Pinpoint the cell where the given text exists, returning its [X, Y] midpoint coordinate. 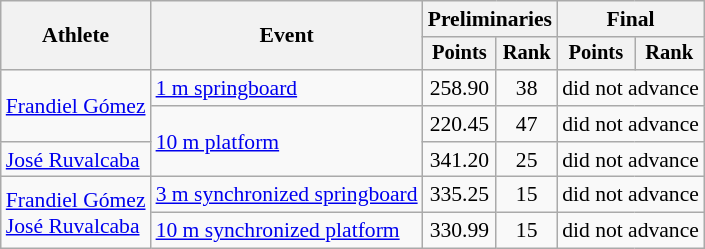
Preliminaries [490, 19]
258.90 [460, 88]
10 m synchronized platform [287, 231]
335.25 [460, 195]
341.20 [460, 160]
25 [526, 160]
3 m synchronized springboard [287, 195]
330.99 [460, 231]
38 [526, 88]
Frandiel GómezJosé Ruvalcaba [76, 212]
220.45 [460, 124]
10 m platform [287, 142]
Final [630, 19]
Athlete [76, 36]
1 m springboard [287, 88]
47 [526, 124]
José Ruvalcaba [76, 160]
Event [287, 36]
Frandiel Gómez [76, 106]
